Return (x, y) of the center of cell containing provided text 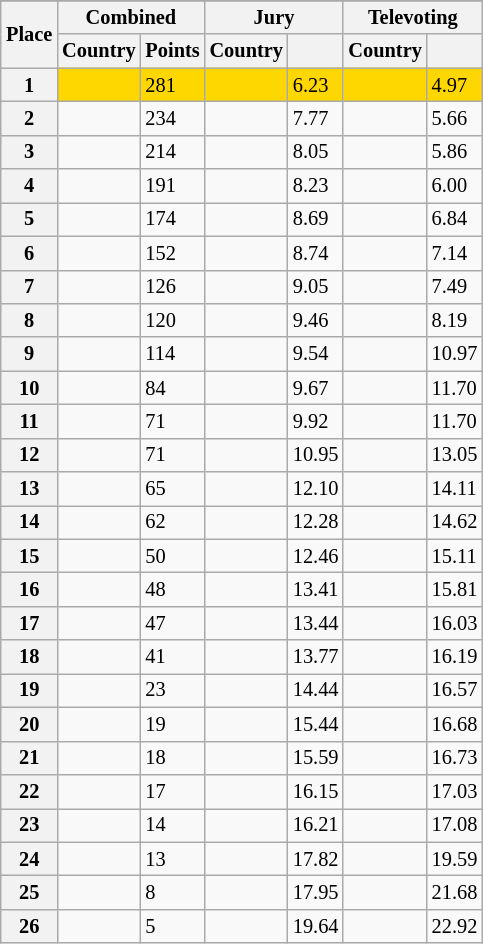
22 (29, 792)
9.54 (316, 354)
10.95 (316, 455)
14.11 (455, 489)
126 (173, 287)
12.46 (316, 556)
234 (173, 119)
6 (29, 253)
9 (29, 354)
9.46 (316, 321)
5.66 (455, 119)
191 (173, 186)
84 (173, 388)
9.92 (316, 422)
9.67 (316, 388)
5.86 (455, 152)
12 (29, 455)
15.11 (455, 556)
13.77 (316, 657)
16.15 (316, 792)
8.69 (316, 220)
13.05 (455, 455)
Points (173, 51)
24 (29, 859)
3 (29, 152)
14.44 (316, 691)
8.23 (316, 186)
17.95 (316, 893)
Combined (130, 18)
7.77 (316, 119)
62 (173, 523)
41 (173, 657)
26 (29, 926)
6.23 (316, 85)
12.10 (316, 489)
50 (173, 556)
47 (173, 624)
Place (29, 34)
4 (29, 186)
4.97 (455, 85)
19.64 (316, 926)
17.82 (316, 859)
9.05 (316, 287)
8.74 (316, 253)
6.84 (455, 220)
10.97 (455, 354)
21.68 (455, 893)
16 (29, 590)
Televoting (412, 18)
1 (29, 85)
11 (29, 422)
6.00 (455, 186)
19.59 (455, 859)
16.73 (455, 758)
25 (29, 893)
281 (173, 85)
17.08 (455, 825)
214 (173, 152)
16.19 (455, 657)
120 (173, 321)
174 (173, 220)
8.05 (316, 152)
22.92 (455, 926)
7 (29, 287)
16.68 (455, 725)
15.81 (455, 590)
Jury (274, 18)
16.03 (455, 624)
13.44 (316, 624)
13.41 (316, 590)
65 (173, 489)
7.49 (455, 287)
8.19 (455, 321)
10 (29, 388)
16.57 (455, 691)
152 (173, 253)
17.03 (455, 792)
15 (29, 556)
114 (173, 354)
15.44 (316, 725)
48 (173, 590)
21 (29, 758)
2 (29, 119)
7.14 (455, 253)
15.59 (316, 758)
14.62 (455, 523)
12.28 (316, 523)
16.21 (316, 825)
20 (29, 725)
